For the text-containing cell, return its midpoint in (X, Y) coordinate format. 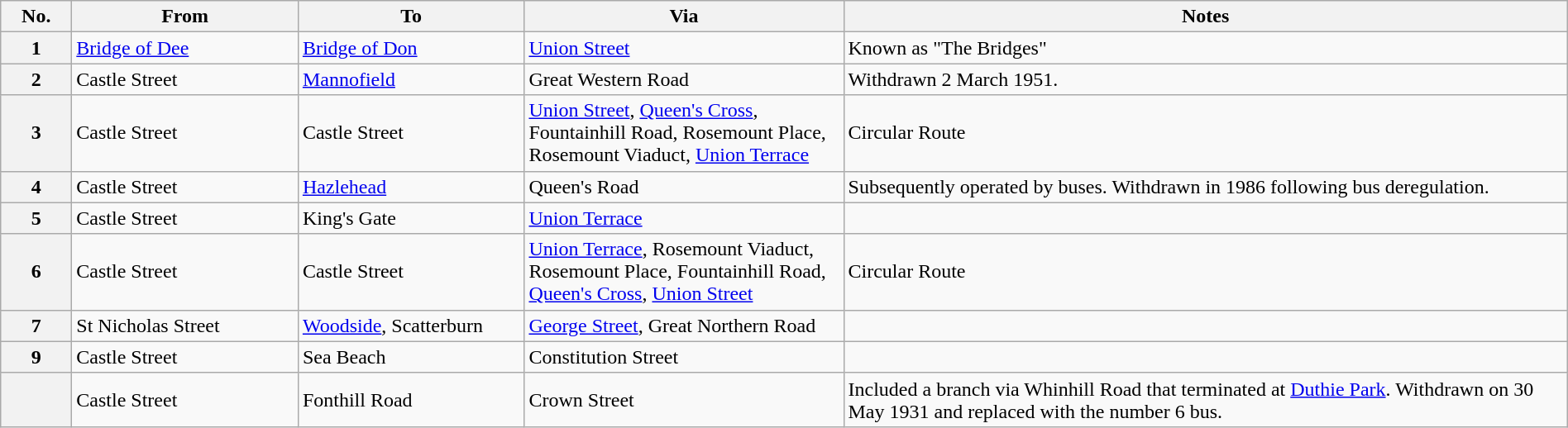
Woodside, Scatterburn (411, 326)
Queen's Road (684, 187)
3 (36, 133)
Fonthill Road (411, 400)
Union Terrace, Rosemount Viaduct, Rosemount Place, Fountainhill Road, Queen's Cross, Union Street (684, 272)
9 (36, 357)
Union Street (684, 48)
2 (36, 79)
Union Terrace (684, 218)
George Street, Great Northern Road (684, 326)
Mannofield (411, 79)
Via (684, 17)
1 (36, 48)
To (411, 17)
No. (36, 17)
4 (36, 187)
King's Gate (411, 218)
Sea Beach (411, 357)
St Nicholas Street (185, 326)
Withdrawn 2 March 1951. (1206, 79)
5 (36, 218)
Hazlehead (411, 187)
Bridge of Don (411, 48)
Subsequently operated by buses. Withdrawn in 1986 following bus deregulation. (1206, 187)
Notes (1206, 17)
Union Street, Queen's Cross, Fountainhill Road, Rosemount Place, Rosemount Viaduct, Union Terrace (684, 133)
From (185, 17)
Great Western Road (684, 79)
7 (36, 326)
6 (36, 272)
Crown Street (684, 400)
Included a branch via Whinhill Road that terminated at Duthie Park. Withdrawn on 30 May 1931 and replaced with the number 6 bus. (1206, 400)
Known as "The Bridges" (1206, 48)
Bridge of Dee (185, 48)
Constitution Street (684, 357)
